Determine the (x, y) coordinate at the center of the cell enclosing the given text.  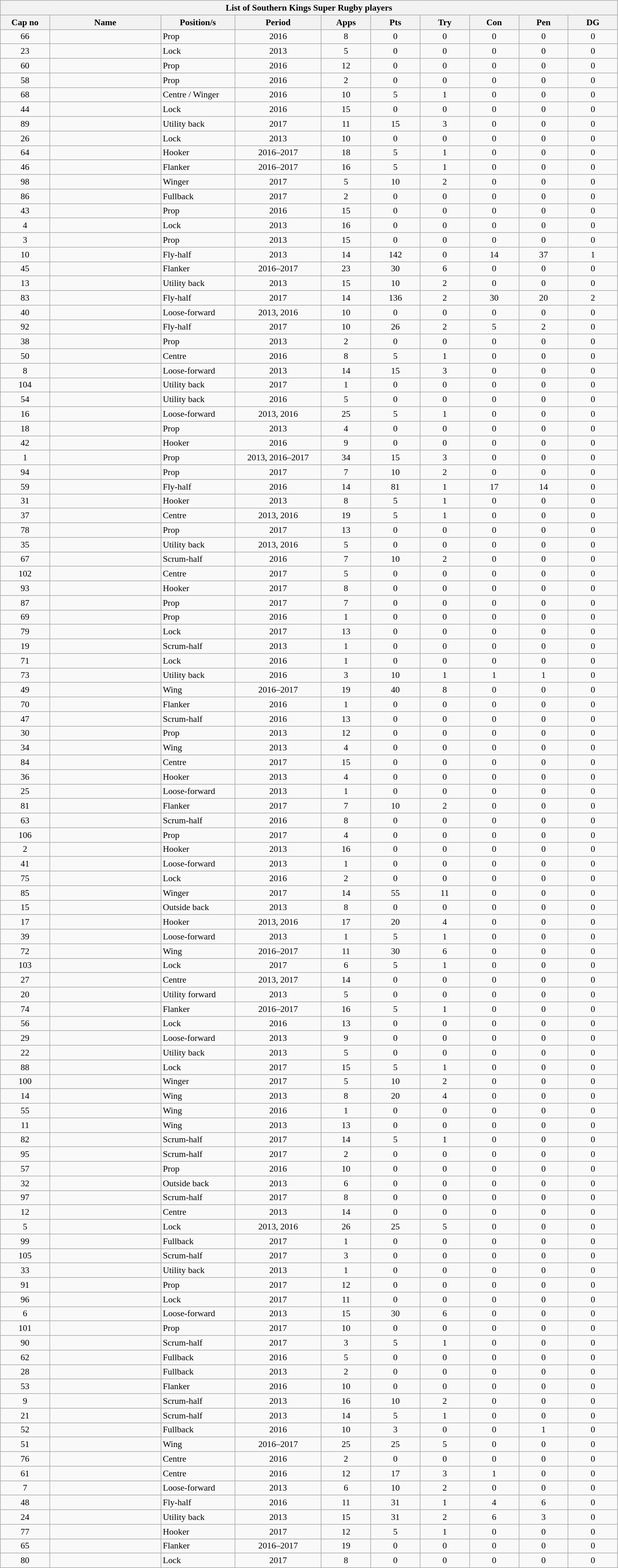
Try (445, 22)
101 (25, 1328)
71 (25, 661)
85 (25, 893)
Pts (395, 22)
56 (25, 1024)
77 (25, 1532)
70 (25, 704)
33 (25, 1271)
105 (25, 1256)
List of Southern Kings Super Rugby players (309, 8)
DG (593, 22)
21 (25, 1416)
95 (25, 1155)
27 (25, 980)
54 (25, 400)
51 (25, 1445)
106 (25, 835)
52 (25, 1430)
Apps (346, 22)
59 (25, 487)
68 (25, 95)
142 (395, 255)
62 (25, 1357)
98 (25, 182)
48 (25, 1503)
69 (25, 617)
Centre / Winger (198, 95)
104 (25, 385)
43 (25, 211)
92 (25, 327)
57 (25, 1169)
49 (25, 690)
2013, 2016–2017 (278, 458)
Position/s (198, 22)
100 (25, 1082)
32 (25, 1183)
24 (25, 1517)
103 (25, 965)
Pen (543, 22)
41 (25, 864)
93 (25, 588)
44 (25, 110)
136 (395, 298)
94 (25, 472)
38 (25, 342)
90 (25, 1343)
60 (25, 66)
73 (25, 675)
28 (25, 1372)
29 (25, 1038)
99 (25, 1241)
22 (25, 1053)
75 (25, 879)
Period (278, 22)
78 (25, 530)
67 (25, 559)
87 (25, 603)
91 (25, 1285)
61 (25, 1473)
39 (25, 937)
74 (25, 1009)
35 (25, 545)
45 (25, 269)
53 (25, 1387)
102 (25, 574)
96 (25, 1300)
47 (25, 719)
72 (25, 951)
89 (25, 124)
82 (25, 1140)
58 (25, 80)
Name (105, 22)
76 (25, 1459)
50 (25, 356)
88 (25, 1067)
2013, 2017 (278, 980)
80 (25, 1561)
36 (25, 777)
Utility forward (198, 995)
97 (25, 1198)
46 (25, 167)
63 (25, 820)
42 (25, 443)
Cap no (25, 22)
84 (25, 763)
86 (25, 196)
66 (25, 37)
Con (494, 22)
79 (25, 632)
64 (25, 153)
65 (25, 1546)
83 (25, 298)
